From the cell containing the given text, extract its center point as (x, y) coordinate. 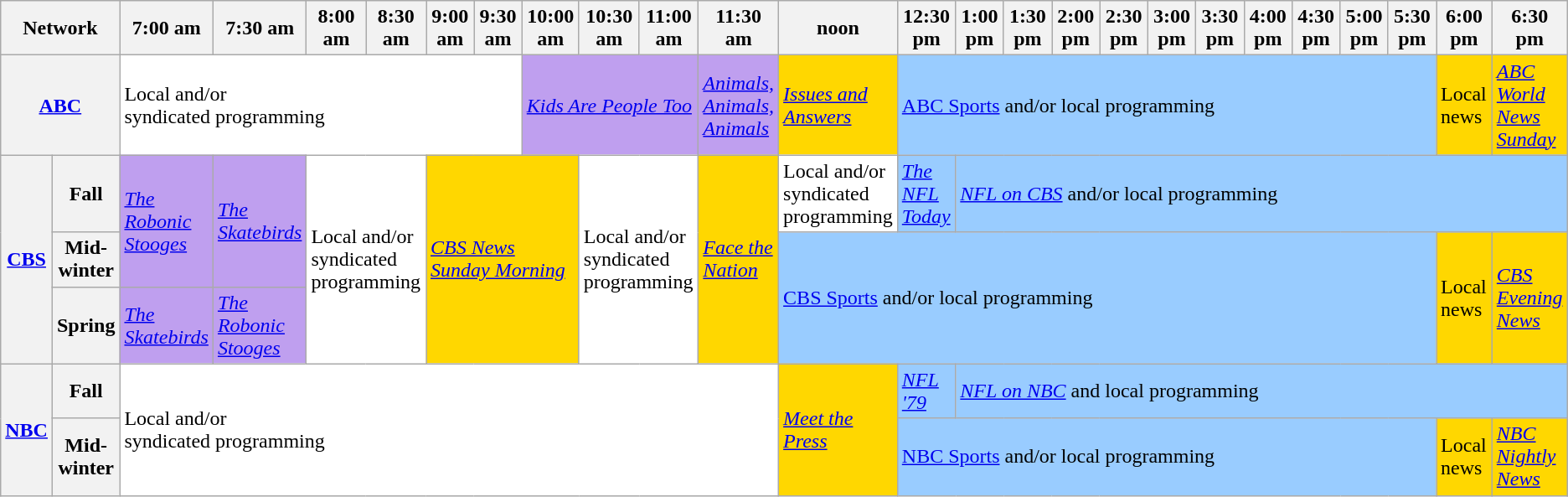
NFL on CBS and/or local programming (1261, 194)
12:30 pm (926, 28)
ABC World News Sunday (1529, 106)
Spring (85, 325)
10:30 am (609, 28)
The NFL Today (926, 194)
ABC Sports and/or local programming (1166, 106)
Animals, Animals, Animals (739, 106)
3:00 pm (1171, 28)
1:00 pm (980, 28)
2:30 pm (1124, 28)
4:30 pm (1315, 28)
NBC Nightly News (1529, 457)
Network (60, 28)
CBS Evening News (1529, 298)
NBC (27, 429)
8:00 am (337, 28)
9:30 am (498, 28)
7:30 am (260, 28)
Issues and Answers (838, 106)
2:00 pm (1075, 28)
10:00 am (550, 28)
CBS Sports and/or local programming (1107, 298)
noon (838, 28)
NFL on NBC and local programming (1261, 391)
Meet the Press (838, 429)
CBS (27, 260)
ABC (60, 106)
Face the Nation (739, 260)
6:30 pm (1529, 28)
NBC Sports and/or local programming (1166, 457)
9:00 am (449, 28)
CBS News Sunday Morning (503, 260)
3:30 pm (1220, 28)
5:30 pm (1412, 28)
7:00 am (166, 28)
8:30 am (395, 28)
NFL '79 (926, 391)
6:00 pm (1464, 28)
4:00 pm (1268, 28)
11:30 am (739, 28)
11:00 am (668, 28)
Kids Are People Too (610, 106)
1:30 pm (1027, 28)
5:00 pm (1364, 28)
